Detect which cell encompasses the target text, then output its (x, y) center coordinate. 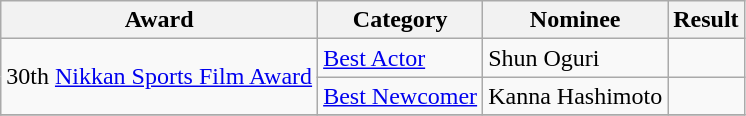
30th Nikkan Sports Film Award (160, 77)
Award (160, 20)
Result (706, 20)
Category (400, 20)
Kanna Hashimoto (576, 96)
Best Newcomer (400, 96)
Best Actor (400, 58)
Shun Oguri (576, 58)
Nominee (576, 20)
